Scan for the cell matching the given text and deliver its (x, y) coordinate at center. 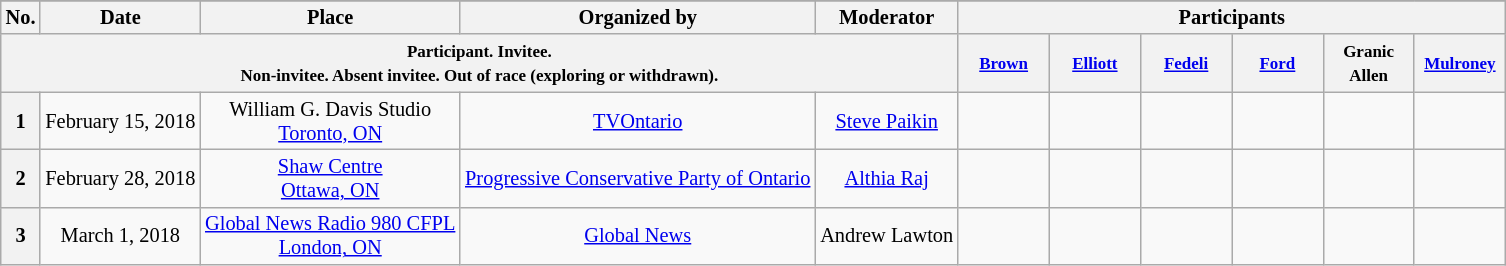
Elliott (1094, 63)
GranicAllen (1368, 63)
Mulroney (1460, 63)
Andrew Lawton (886, 236)
Althia Raj (886, 178)
Participant. Invitee. Non-invitee. Absent invitee. Out of race (exploring or withdrawn). (480, 63)
Fedeli (1186, 63)
Place (330, 17)
Global News (638, 236)
2 (21, 178)
Organized by (638, 17)
February 28, 2018 (120, 178)
March 1, 2018 (120, 236)
Steve Paikin (886, 121)
TVOntario (638, 121)
1 (21, 121)
Shaw CentreOttawa, ON (330, 178)
Brown (1004, 63)
Participants (1232, 17)
Date (120, 17)
No. (21, 17)
Progressive Conservative Party of Ontario (638, 178)
Moderator (886, 17)
Global News Radio 980 CFPLLondon, ON (330, 236)
February 15, 2018 (120, 121)
3 (21, 236)
Ford (1278, 63)
William G. Davis StudioToronto, ON (330, 121)
